Determine the [x, y] coordinate at the center of the cell enclosing the given text.  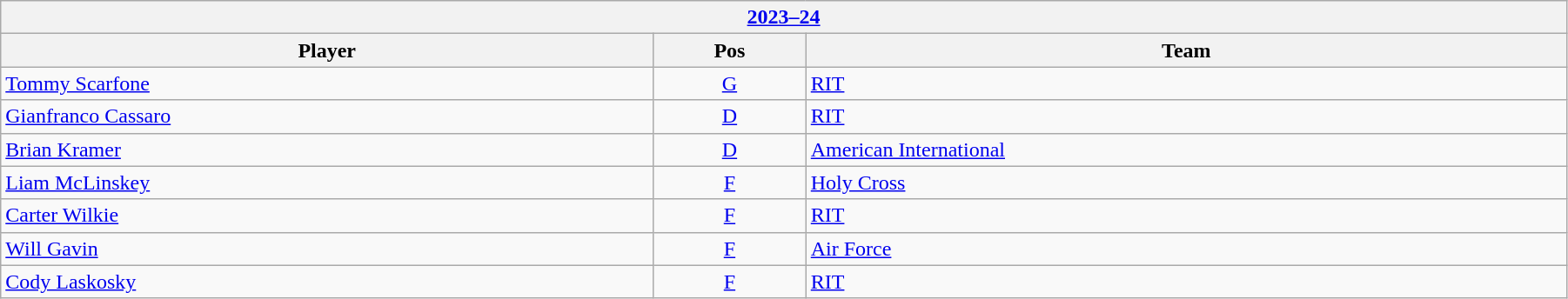
Team [1186, 50]
Cody Laskosky [327, 282]
Liam McLinskey [327, 183]
Gianfranco Cassaro [327, 116]
Holy Cross [1186, 183]
Pos [730, 50]
Player [327, 50]
American International [1186, 149]
Will Gavin [327, 249]
Tommy Scarfone [327, 83]
Carter Wilkie [327, 216]
Air Force [1186, 249]
Brian Kramer [327, 149]
2023–24 [784, 17]
G [730, 83]
